From the cell containing the given text, extract its center point as [X, Y] coordinate. 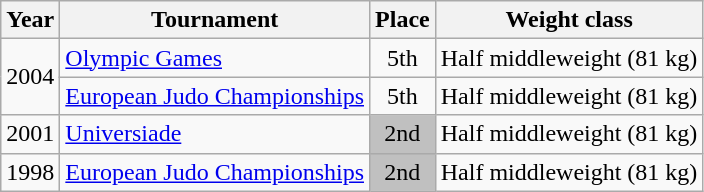
Tournament [215, 20]
Place [403, 20]
2004 [30, 77]
1998 [30, 172]
Weight class [569, 20]
Olympic Games [215, 58]
2001 [30, 134]
Year [30, 20]
Universiade [215, 134]
